Capture the cell that displays the provided text and extract its [x, y] central coordinate. 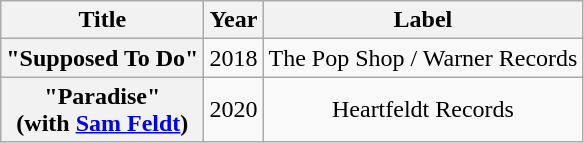
Label [423, 20]
2018 [234, 58]
Title [102, 20]
The Pop Shop / Warner Records [423, 58]
Year [234, 20]
"Supposed To Do" [102, 58]
"Paradise" (with Sam Feldt) [102, 110]
Heartfeldt Records [423, 110]
2020 [234, 110]
